Scan for the cell matching the given text and deliver its (x, y) coordinate at center. 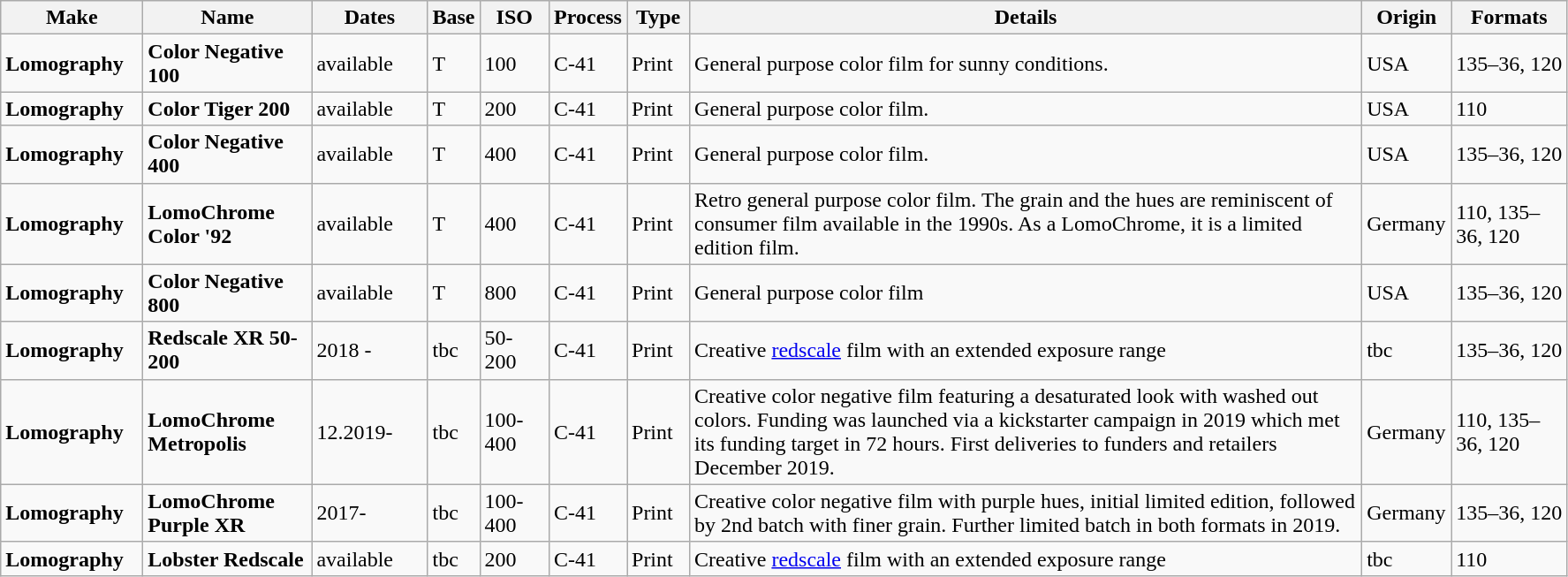
LomoChrome Purple XR (228, 512)
Dates (369, 18)
Base (454, 18)
800 (514, 293)
12.2019- (369, 431)
Color Negative 400 (228, 154)
Origin (1406, 18)
General purpose color film (1026, 293)
Process (588, 18)
Formats (1509, 18)
LomoChrome Color '92 (228, 224)
50-200 (514, 350)
Redscale XR 50-200 (228, 350)
Color Negative 800 (228, 293)
2017- (369, 512)
2018 - (369, 350)
100 (514, 64)
Lobster Redscale (228, 558)
Make (72, 18)
General purpose color film for sunny conditions. (1026, 64)
Color Tiger 200 (228, 109)
Name (228, 18)
Details (1026, 18)
LomoChrome Metropolis (228, 431)
Type (659, 18)
Color Negative 100 (228, 64)
ISO (514, 18)
